Capture the cell that displays the provided text and extract its (X, Y) central coordinate. 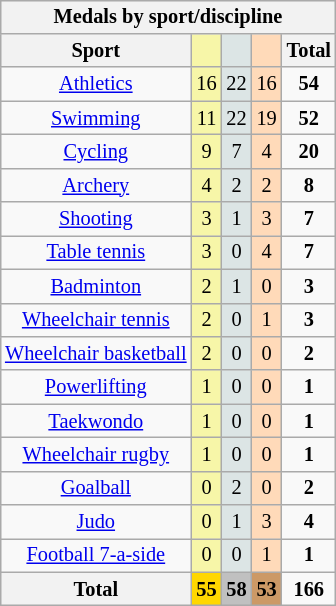
58 (237, 589)
166 (309, 589)
Shooting (96, 219)
Badminton (96, 286)
19 (267, 118)
11 (206, 118)
Medals by sport/discipline (168, 17)
Goalball (96, 488)
Wheelchair tennis (96, 320)
Football 7-a-side (96, 556)
Athletics (96, 84)
Wheelchair basketball (96, 354)
55 (206, 589)
8 (309, 185)
Table tennis (96, 253)
Wheelchair rugby (96, 455)
53 (267, 589)
54 (309, 84)
Sport (96, 51)
Powerlifting (96, 387)
20 (309, 152)
Judo (96, 522)
Archery (96, 185)
Taekwondo (96, 421)
9 (206, 152)
52 (309, 118)
Cycling (96, 152)
Swimming (96, 118)
